Locate the cell with the specified text and output its [x, y] center coordinate. 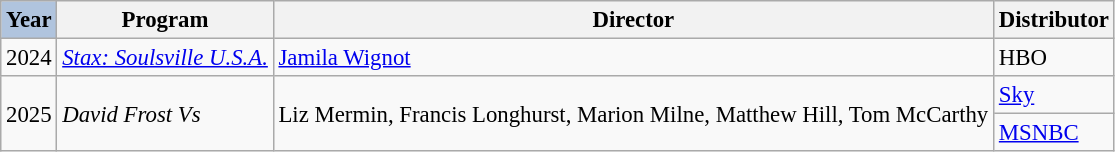
David Frost Vs [165, 114]
Program [165, 20]
HBO [1054, 58]
2024 [29, 58]
Director [633, 20]
Year [29, 20]
2025 [29, 114]
Distributor [1054, 20]
Liz Mermin, Francis Longhurst, Marion Milne, Matthew Hill, Tom McCarthy [633, 114]
Sky [1054, 95]
MSNBC [1054, 133]
Stax: Soulsville U.S.A. [165, 58]
Jamila Wignot [633, 58]
